Search for the cell housing the specified text and yield its (X, Y) center coordinate. 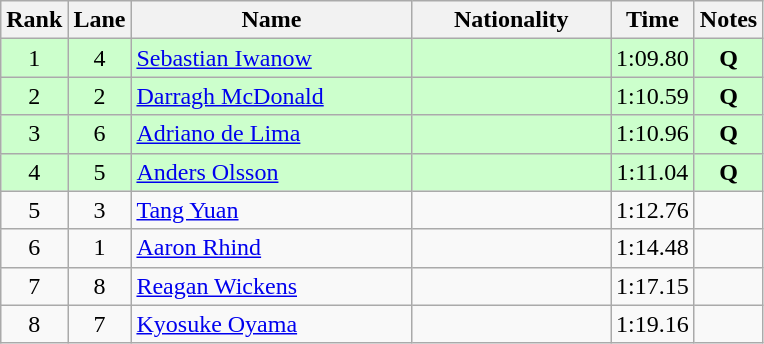
1:10.59 (653, 96)
Lane (100, 20)
Kyosuke Oyama (272, 324)
1:14.48 (653, 248)
Time (653, 20)
1:09.80 (653, 58)
Darragh McDonald (272, 96)
Adriano de Lima (272, 134)
Aaron Rhind (272, 248)
1:10.96 (653, 134)
1:17.15 (653, 286)
Rank (34, 20)
Anders Olsson (272, 172)
1:19.16 (653, 324)
Notes (728, 20)
Sebastian Iwanow (272, 58)
Reagan Wickens (272, 286)
Nationality (512, 20)
1:11.04 (653, 172)
Name (272, 20)
Tang Yuan (272, 210)
1:12.76 (653, 210)
